Identify which cell holds the provided text, then report its (x, y) central coordinate. 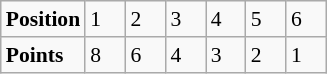
5 (266, 19)
Position (43, 19)
8 (105, 55)
Points (43, 55)
